Return the [X, Y] coordinate for the center point of the cell that contains the specified text.  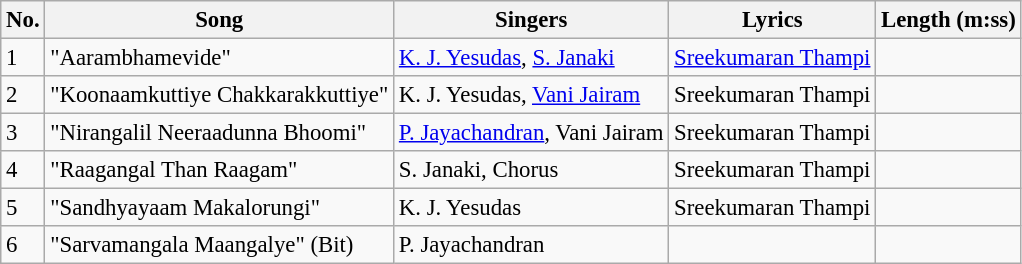
4 [23, 170]
P. Jayachandran [532, 245]
Length (m:ss) [948, 20]
"Raagangal Than Raagam" [220, 170]
1 [23, 58]
3 [23, 133]
K. J. Yesudas, S. Janaki [532, 58]
"Sandhyayaam Makalorungi" [220, 208]
K. J. Yesudas [532, 208]
K. J. Yesudas, Vani Jairam [532, 95]
Song [220, 20]
No. [23, 20]
"Koonaamkuttiye Chakkarakkuttiye" [220, 95]
P. Jayachandran, Vani Jairam [532, 133]
Lyrics [772, 20]
"Aarambhamevide" [220, 58]
Singers [532, 20]
"Nirangalil Neeraadunna Bhoomi" [220, 133]
2 [23, 95]
5 [23, 208]
"Sarvamangala Maangalye" (Bit) [220, 245]
S. Janaki, Chorus [532, 170]
6 [23, 245]
